Return [x, y] of the center of cell containing provided text 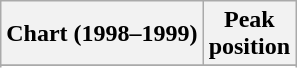
Chart (1998–1999) [102, 34]
Peakposition [249, 34]
